Pinpoint the cell where the given text exists, returning its [X, Y] midpoint coordinate. 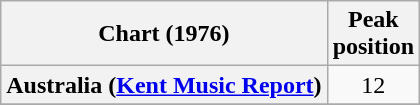
Peakposition [373, 34]
Chart (1976) [164, 34]
Australia (Kent Music Report) [164, 85]
12 [373, 85]
